From the cell containing the given text, extract its center point as (X, Y) coordinate. 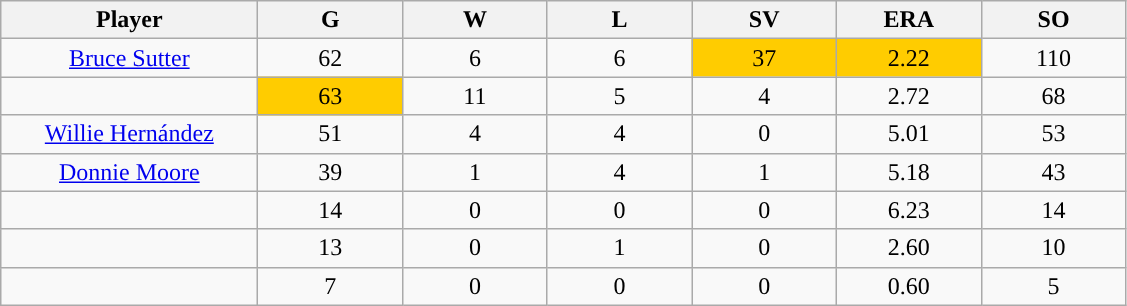
2.60 (910, 248)
37 (764, 58)
SV (764, 20)
62 (330, 58)
39 (330, 172)
6.23 (910, 210)
G (330, 20)
Donnie Moore (130, 172)
51 (330, 134)
53 (1054, 134)
2.72 (910, 96)
W (476, 20)
13 (330, 248)
0.60 (910, 286)
43 (1054, 172)
Player (130, 20)
68 (1054, 96)
7 (330, 286)
Willie Hernández (130, 134)
2.22 (910, 58)
ERA (910, 20)
Bruce Sutter (130, 58)
5.18 (910, 172)
L (620, 20)
10 (1054, 248)
5.01 (910, 134)
SO (1054, 20)
63 (330, 96)
110 (1054, 58)
11 (476, 96)
